Locate the cell with the specified text and output its [x, y] center coordinate. 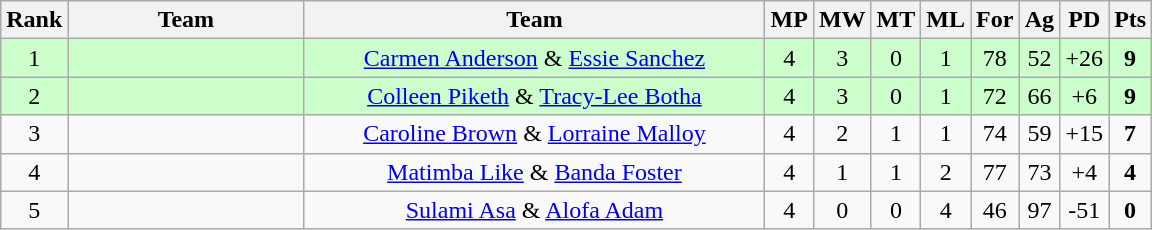
72 [995, 96]
46 [995, 210]
66 [1040, 96]
MT [896, 20]
-51 [1084, 210]
74 [995, 134]
Colleen Piketh & Tracy-Lee Botha [534, 96]
7 [1130, 134]
Ag [1040, 20]
Sulami Asa & Alofa Adam [534, 210]
Rank [34, 20]
+26 [1084, 58]
59 [1040, 134]
73 [1040, 172]
ML [946, 20]
PD [1084, 20]
Pts [1130, 20]
78 [995, 58]
Matimba Like & Banda Foster [534, 172]
Caroline Brown & Lorraine Malloy [534, 134]
Carmen Anderson & Essie Sanchez [534, 58]
5 [34, 210]
MP [789, 20]
52 [1040, 58]
MW [842, 20]
+6 [1084, 96]
+4 [1084, 172]
97 [1040, 210]
+15 [1084, 134]
For [995, 20]
77 [995, 172]
